Pinpoint the cell where the given text exists, returning its [x, y] midpoint coordinate. 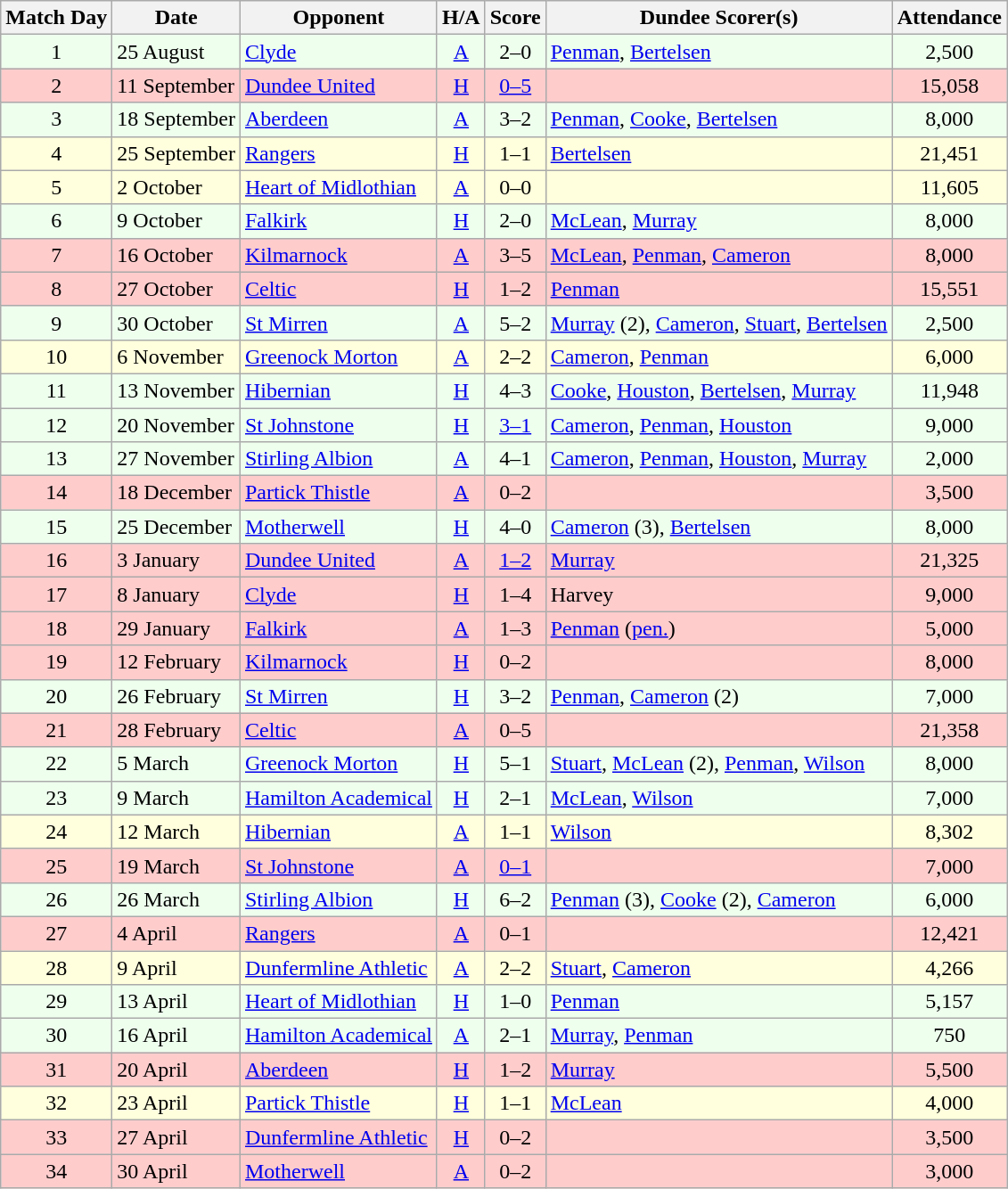
29 January [176, 628]
28 February [176, 730]
8 [57, 289]
15 [57, 527]
18 September [176, 119]
9 [57, 323]
Penman (pen.) [718, 628]
Penman, Bertelsen [718, 52]
1 [57, 52]
1–4 [515, 594]
0–0 [515, 187]
21 [57, 730]
19 [57, 662]
McLean [718, 1103]
6 [57, 221]
20 November [176, 425]
6–2 [515, 899]
3–1 [515, 425]
3 January [176, 561]
Dundee Scorer(s) [718, 18]
5–1 [515, 764]
9 March [176, 798]
24 [57, 832]
750 [949, 1036]
20 [57, 696]
4 [57, 153]
4 April [176, 933]
10 [57, 357]
Attendance [949, 18]
4,266 [949, 967]
5,000 [949, 628]
3–5 [515, 255]
Cooke, Houston, Bertelsen, Murray [718, 390]
16 October [176, 255]
1–0 [515, 1002]
2 October [176, 187]
18 December [176, 493]
2 [57, 86]
3,000 [949, 1171]
17 [57, 594]
11,948 [949, 390]
27 [57, 933]
Murray, Penman [718, 1036]
29 [57, 1002]
16 [57, 561]
4–0 [515, 527]
25 August [176, 52]
3 [57, 119]
1–3 [515, 628]
Penman, Cameron (2) [718, 696]
McLean, Murray [718, 221]
H/A [461, 18]
Match Day [57, 18]
Date [176, 18]
21,325 [949, 561]
9 October [176, 221]
Stuart, Cameron [718, 967]
4,000 [949, 1103]
16 April [176, 1036]
26 February [176, 696]
25 September [176, 153]
Stuart, McLean (2), Penman, Wilson [718, 764]
11 September [176, 86]
20 April [176, 1070]
11 [57, 390]
25 December [176, 527]
McLean, Penman, Cameron [718, 255]
5,157 [949, 1002]
22 [57, 764]
11,605 [949, 187]
8,302 [949, 832]
5–2 [515, 323]
Score [515, 18]
30 April [176, 1171]
6 November [176, 357]
8 January [176, 594]
27 November [176, 459]
19 March [176, 865]
25 [57, 865]
2,000 [949, 459]
Murray (2), Cameron, Stuart, Bertelsen [718, 323]
5 [57, 187]
4–3 [515, 390]
32 [57, 1103]
13 [57, 459]
Cameron, Penman, Houston, Murray [718, 459]
34 [57, 1171]
27 April [176, 1137]
Cameron (3), Bertelsen [718, 527]
28 [57, 967]
26 March [176, 899]
7 [57, 255]
33 [57, 1137]
12 [57, 425]
Penman (3), Cooke (2), Cameron [718, 899]
Penman, Cooke, Bertelsen [718, 119]
27 October [176, 289]
23 [57, 798]
Cameron, Penman [718, 357]
Bertelsen [718, 153]
12,421 [949, 933]
Wilson [718, 832]
15,058 [949, 86]
21,358 [949, 730]
4–1 [515, 459]
Cameron, Penman, Houston [718, 425]
15,551 [949, 289]
26 [57, 899]
12 February [176, 662]
18 [57, 628]
14 [57, 493]
23 April [176, 1103]
30 [57, 1036]
12 March [176, 832]
21,451 [949, 153]
31 [57, 1070]
5,500 [949, 1070]
13 November [176, 390]
Opponent [339, 18]
9 April [176, 967]
30 October [176, 323]
5 March [176, 764]
13 April [176, 1002]
McLean, Wilson [718, 798]
Harvey [718, 594]
